Determine the (x, y) coordinate at the center of the cell enclosing the given text.  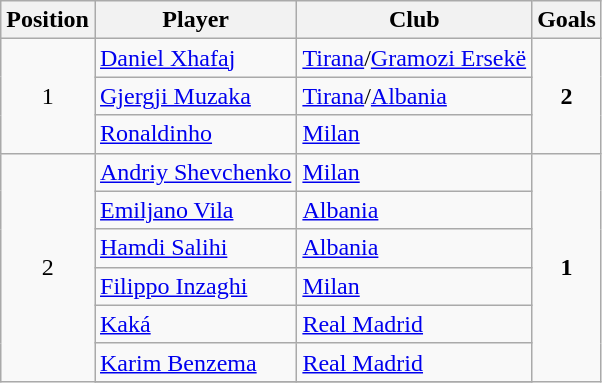
Position (48, 20)
Karim Benzema (195, 362)
Daniel Xhafaj (195, 58)
Club (414, 20)
Emiljano Vila (195, 210)
Ronaldinho (195, 134)
Player (195, 20)
Tirana/Albania (414, 96)
Tirana/Gramozi Ersekë (414, 58)
Andriy Shevchenko (195, 172)
Hamdi Salihi (195, 248)
Gjergji Muzaka (195, 96)
Goals (567, 20)
Kaká (195, 324)
Filippo Inzaghi (195, 286)
